For the text-containing cell, return its midpoint in [x, y] coordinate format. 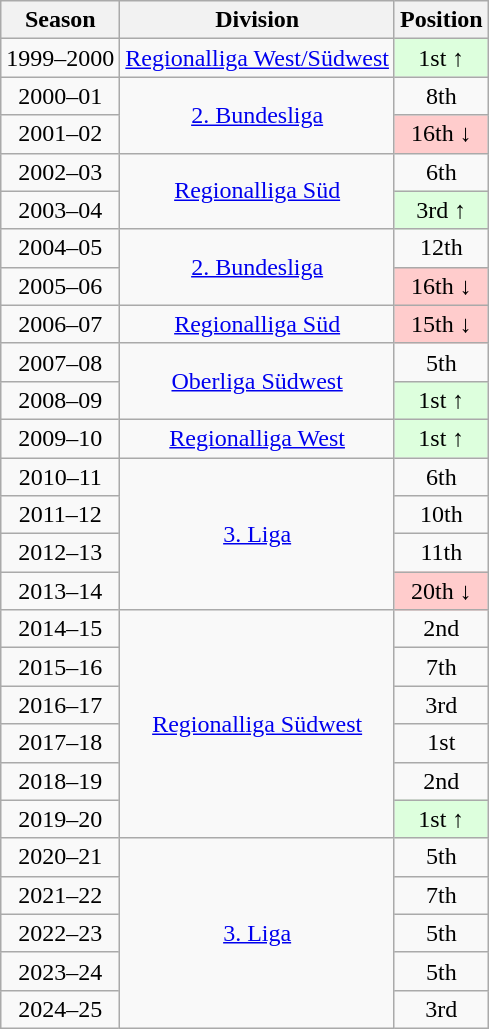
2020–21 [60, 857]
2011–12 [60, 515]
1st [441, 743]
2003–04 [60, 210]
2008–09 [60, 400]
2014–15 [60, 629]
2006–07 [60, 324]
2002–03 [60, 172]
Regionalliga Südwest [258, 724]
2000–01 [60, 96]
2018–19 [60, 781]
2021–22 [60, 895]
11th [441, 553]
2019–20 [60, 819]
2023–24 [60, 971]
2013–14 [60, 591]
2022–23 [60, 933]
8th [441, 96]
Regionalliga West [258, 438]
2004–05 [60, 248]
10th [441, 515]
Oberliga Südwest [258, 381]
Position [441, 20]
2007–08 [60, 362]
2015–16 [60, 667]
Regionalliga West/Südwest [258, 58]
2017–18 [60, 743]
15th ↓ [441, 324]
20th ↓ [441, 591]
2009–10 [60, 438]
2005–06 [60, 286]
2001–02 [60, 134]
Division [258, 20]
1999–2000 [60, 58]
3rd ↑ [441, 210]
2024–25 [60, 1009]
Season [60, 20]
2016–17 [60, 705]
2010–11 [60, 477]
2012–13 [60, 553]
12th [441, 248]
